Return the (x, y) coordinate for the center point of the cell that contains the specified text.  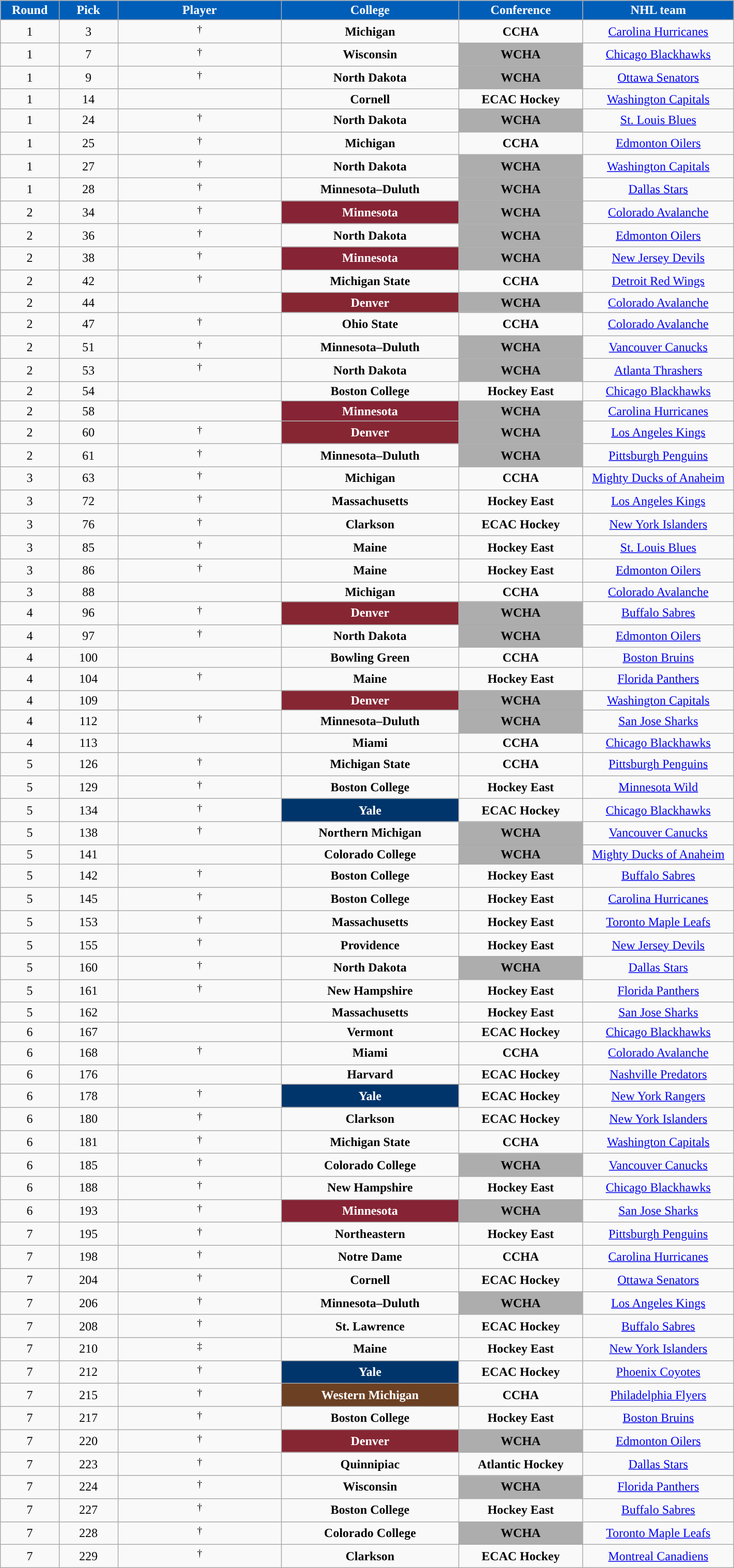
Player (199, 10)
85 (88, 547)
24 (88, 121)
Western Michigan (370, 1395)
Montreal Canadiens (658, 1557)
220 (88, 1441)
142 (88, 876)
227 (88, 1510)
Providence (370, 945)
28 (88, 189)
36 (88, 236)
145 (88, 899)
‡ (199, 1349)
88 (88, 592)
109 (88, 700)
112 (88, 722)
129 (88, 787)
63 (88, 478)
Bowling Green (370, 657)
Philadelphia Flyers (658, 1395)
141 (88, 854)
Ohio State (370, 324)
206 (88, 1304)
Vermont (370, 1032)
208 (88, 1326)
Conference (520, 10)
72 (88, 501)
215 (88, 1395)
126 (88, 764)
Phoenix Coyotes (658, 1372)
Pick (88, 10)
60 (88, 433)
34 (88, 213)
167 (88, 1032)
Atlanta Thrashers (658, 370)
100 (88, 657)
St. Lawrence (370, 1326)
54 (88, 391)
176 (88, 1074)
212 (88, 1372)
162 (88, 1012)
Round (30, 10)
9 (88, 77)
180 (88, 1119)
Harvard (370, 1074)
217 (88, 1418)
185 (88, 1165)
Minnesota Wild (658, 787)
47 (88, 324)
Atlantic Hockey (520, 1464)
42 (88, 281)
229 (88, 1557)
188 (88, 1188)
Nashville Predators (658, 1074)
181 (88, 1142)
Northeastern (370, 1234)
210 (88, 1349)
76 (88, 525)
104 (88, 679)
228 (88, 1533)
160 (88, 968)
14 (88, 99)
27 (88, 166)
155 (88, 945)
113 (88, 743)
178 (88, 1096)
153 (88, 922)
44 (88, 303)
51 (88, 347)
58 (88, 411)
193 (88, 1211)
168 (88, 1054)
Northern Michigan (370, 834)
Quinnipiac (370, 1464)
224 (88, 1487)
61 (88, 456)
198 (88, 1257)
53 (88, 370)
161 (88, 991)
NHL team (658, 10)
223 (88, 1464)
38 (88, 258)
204 (88, 1280)
Detroit Red Wings (658, 281)
Notre Dame (370, 1257)
97 (88, 636)
195 (88, 1234)
86 (88, 570)
96 (88, 614)
New York Rangers (658, 1096)
College (370, 10)
134 (88, 810)
138 (88, 834)
25 (88, 144)
